For the text-containing cell, return its midpoint in (x, y) coordinate format. 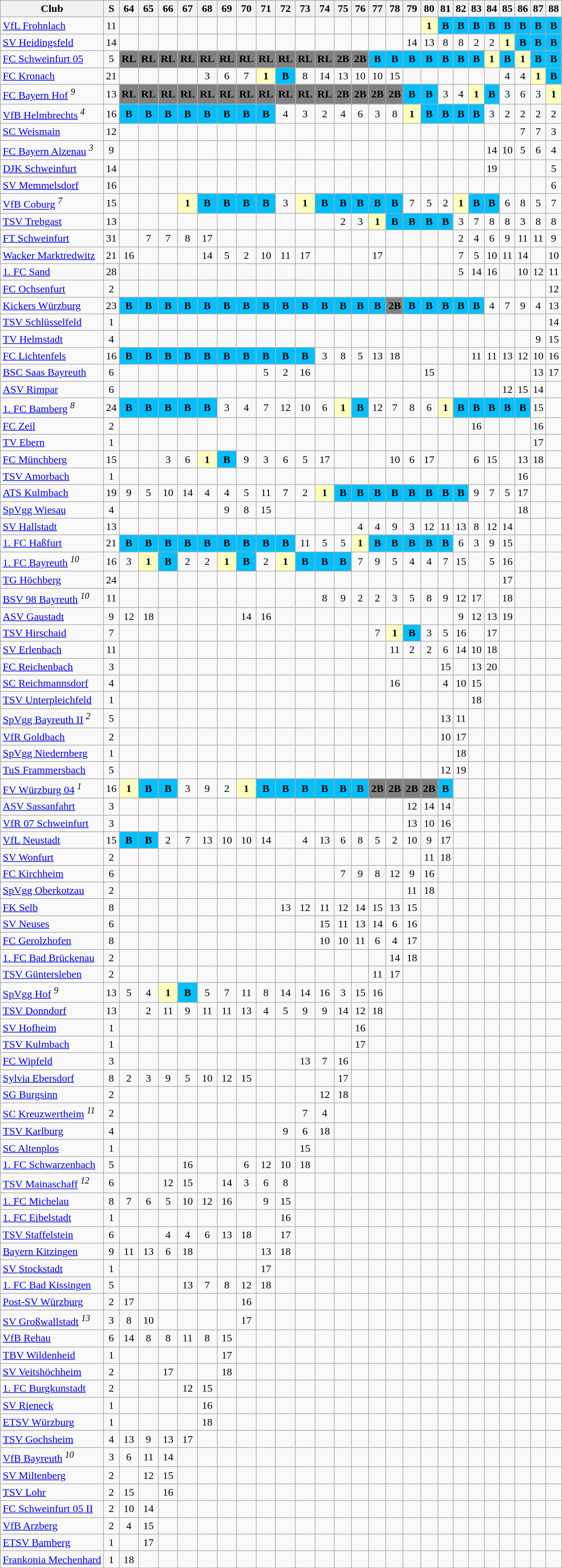
BSV 98 Bayreuth 10 (52, 598)
ASV Gaustadt (52, 616)
79 (412, 9)
SV Rieneck (52, 1405)
TSV Güntersleben (52, 974)
73 (305, 9)
TSV Schlüsselfeld (52, 322)
SV Neuses (52, 924)
Wacker Marktredwitz (52, 255)
SC Weismain (52, 132)
SC Kreuzwertheim 11 (52, 1113)
23 (111, 306)
FC Bayern Hof 9 (52, 94)
SV Großwallstadt 13 (52, 1320)
ASV Sassanfahrt (52, 806)
Bayern Kitzingen (52, 1251)
DJK Schweinfurt (52, 168)
Sylvia Ebersdorf (52, 1078)
TSV Hirschaid (52, 633)
74 (324, 9)
S (111, 9)
SC Altenplos (52, 1148)
31 (111, 239)
TV Ebern (52, 443)
FC Ochsenfurt (52, 289)
85 (507, 9)
SV Wonfurt (52, 857)
SV Hallstadt (52, 526)
ETSV Würzburg (52, 1422)
1. FC Sand (52, 272)
TSV Kulmbach (52, 1044)
81 (445, 9)
1. FC Bayreuth 10 (52, 562)
SV Heidingsfeld (52, 42)
SC Reichmannsdorf (52, 683)
VfB Rehau (52, 1338)
TSV Karlburg (52, 1131)
TuS Frammersbach (52, 770)
ETSV Bamberg (52, 1542)
76 (361, 9)
SV Veitshöchheim (52, 1372)
71 (266, 9)
FK Selb (52, 907)
VfL Neustadt (52, 840)
FC Lichtenfels (52, 356)
1. FC Eibelstadt (52, 1218)
87 (538, 9)
FC Schweinfurt 05 (52, 59)
SV Hofheim (52, 1027)
1. FC Haßfurt (52, 543)
78 (395, 9)
SV Miltenberg (52, 1475)
TSV Mainaschaff 12 (52, 1183)
SpVgg Bayreuth II 2 (52, 719)
SV Memmelsdorf (52, 185)
FC Gerolzhofen (52, 941)
70 (246, 9)
1. FC Michelau (52, 1201)
1. FC Bamberg 8 (52, 407)
BSC Saas Bayreuth (52, 373)
65 (149, 9)
82 (461, 9)
66 (168, 9)
TSV Staffelstein (52, 1235)
77 (377, 9)
1. FC Bad Kissingen (52, 1285)
83 (476, 9)
84 (492, 9)
FC Münchberg (52, 459)
VfB Coburg 7 (52, 204)
SpVgg Niedernberg (52, 753)
69 (227, 9)
TSV Unterpleichfeld (52, 700)
TSV Amorbach (52, 476)
ASV Rimpar (52, 389)
1. FC Schwarzenbach (52, 1165)
VfL Frohnlach (52, 26)
1. FC Burgkunstadt (52, 1389)
FT Schweinfurt (52, 239)
SG Burgsinn (52, 1095)
SpVgg Wiesau (52, 510)
86 (523, 9)
Frankonia Mechenhard (52, 1559)
72 (285, 9)
88 (554, 9)
FC Reichenbach (52, 667)
VfB Arzberg (52, 1526)
ATS Kulmbach (52, 493)
64 (129, 9)
VfR 07 Schweinfurt (52, 823)
VfR Goldbach (52, 736)
TSV Donndorf (52, 1011)
FC Kronach (52, 76)
SV Stockstadt (52, 1268)
FC Wipfeld (52, 1061)
Club (52, 9)
TV Helmstadt (52, 339)
FC Zeil (52, 426)
20 (492, 667)
VfB Bayreuth 10 (52, 1457)
FC Bayern Alzenau 3 (52, 150)
67 (187, 9)
Post-SV Würzburg (52, 1302)
TSV Gochsheim (52, 1439)
68 (207, 9)
28 (111, 272)
FV Würzburg 04 1 (52, 788)
SV Erlenbach (52, 650)
TSV Trebgast (52, 221)
TG Höchberg (52, 580)
80 (429, 9)
FC Schweinfurt 05 II (52, 1509)
75 (343, 9)
VfB Helmbrechts 4 (52, 114)
Kickers Würzburg (52, 306)
FC Kirchheim (52, 874)
SpVgg Hof 9 (52, 993)
SpVgg Oberkotzau (52, 890)
TSV Lohr (52, 1492)
1. FC Bad Brückenau (52, 958)
TBV Wildenheid (52, 1355)
